Pinpoint the cell where the given text exists, returning its (X, Y) midpoint coordinate. 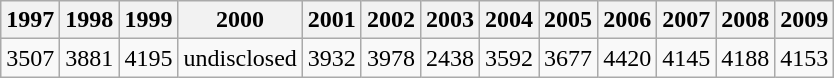
1998 (90, 20)
4195 (148, 58)
2000 (240, 20)
3932 (332, 58)
2006 (628, 20)
3507 (30, 58)
4420 (628, 58)
4153 (804, 58)
2001 (332, 20)
3978 (390, 58)
3592 (510, 58)
2009 (804, 20)
3677 (568, 58)
2005 (568, 20)
1999 (148, 20)
2003 (450, 20)
4188 (746, 58)
4145 (686, 58)
1997 (30, 20)
undisclosed (240, 58)
2004 (510, 20)
2008 (746, 20)
2007 (686, 20)
2438 (450, 58)
2002 (390, 20)
3881 (90, 58)
